Extract the [X, Y] coordinate from the center of the cell holding the provided text.  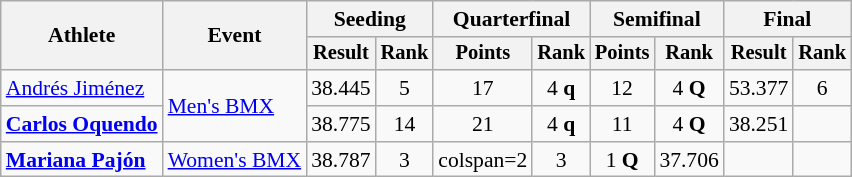
Andrés Jiménez [82, 88]
5 [405, 88]
Men's BMX [235, 106]
Athlete [82, 36]
11 [622, 124]
21 [482, 124]
53.377 [758, 88]
14 [405, 124]
Final [788, 19]
6 [822, 88]
Event [235, 36]
Quarterfinal [512, 19]
Seeding [370, 19]
Carlos Oquendo [82, 124]
38.775 [340, 124]
17 [482, 88]
12 [622, 88]
38.251 [758, 124]
Semifinal [657, 19]
38.445 [340, 88]
